Output the [x, y] coordinate of the center of the cell containing the given text.  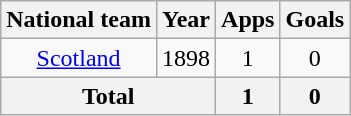
National team [79, 20]
1898 [186, 58]
Apps [248, 20]
Scotland [79, 58]
Goals [315, 20]
Year [186, 20]
Total [108, 96]
